Determine the [x, y] coordinate at the center of the cell enclosing the given text.  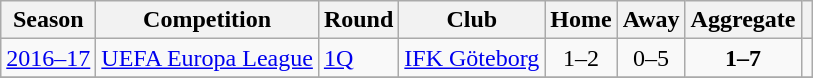
Club [472, 20]
Round [358, 20]
1–2 [581, 58]
Competition [208, 20]
Season [48, 20]
IFK Göteborg [472, 58]
Away [651, 20]
UEFA Europa League [208, 58]
Aggregate [743, 20]
0–5 [651, 58]
1–7 [743, 58]
2016–17 [48, 58]
1Q [358, 58]
Home [581, 20]
